Provide the [x, y] coordinate of the cell's center where the given text is located.  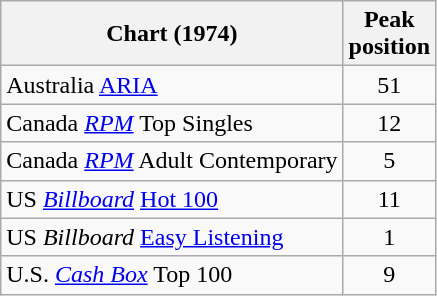
Peakposition [389, 34]
US Billboard Hot 100 [172, 199]
US Billboard Easy Listening [172, 237]
11 [389, 199]
Canada RPM Adult Contemporary [172, 161]
5 [389, 161]
51 [389, 85]
12 [389, 123]
Canada RPM Top Singles [172, 123]
Chart (1974) [172, 34]
U.S. Cash Box Top 100 [172, 275]
9 [389, 275]
1 [389, 237]
Australia ARIA [172, 85]
